Extract the [X, Y] coordinate from the center of the cell holding the provided text.  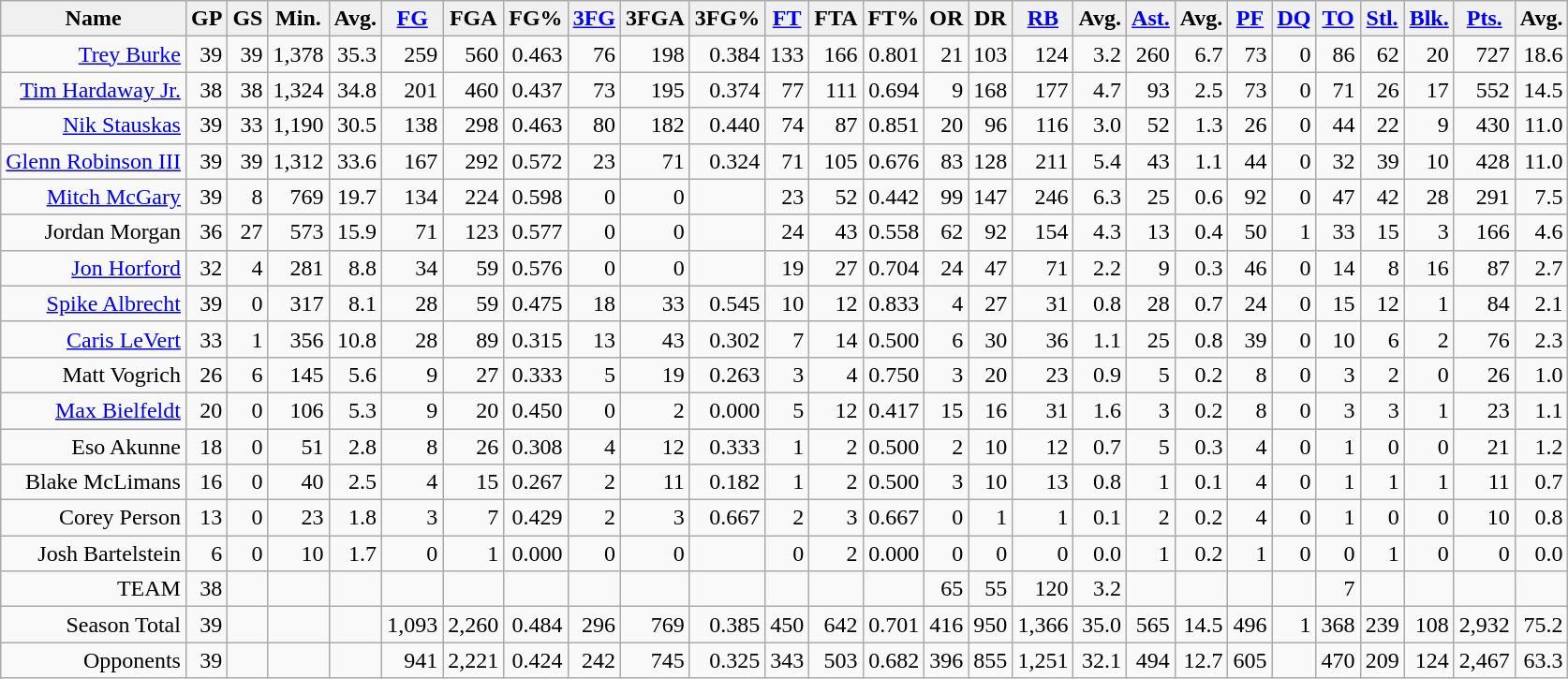
Season Total [94, 625]
55 [991, 589]
84 [1484, 303]
17 [1429, 90]
356 [298, 339]
0.545 [727, 303]
TEAM [94, 589]
Pts. [1484, 19]
1.6 [1100, 410]
950 [991, 625]
Corey Person [94, 518]
2.3 [1542, 339]
0.572 [536, 161]
2,467 [1484, 660]
Ast. [1151, 19]
0.417 [894, 410]
32.1 [1100, 660]
19.7 [356, 197]
2,221 [474, 660]
201 [412, 90]
PF [1250, 19]
0.450 [536, 410]
4.3 [1100, 232]
430 [1484, 125]
242 [594, 660]
80 [594, 125]
0.682 [894, 660]
642 [836, 625]
0.704 [894, 268]
0.577 [536, 232]
Blk. [1429, 19]
35.3 [356, 54]
560 [474, 54]
396 [946, 660]
1,324 [298, 90]
209 [1383, 660]
116 [1043, 125]
0.384 [727, 54]
133 [787, 54]
0.429 [536, 518]
Max Bielfeldt [94, 410]
2.1 [1542, 303]
40 [298, 482]
198 [656, 54]
22 [1383, 125]
296 [594, 625]
1.7 [356, 554]
50 [1250, 232]
Nik Stauskas [94, 125]
33.6 [356, 161]
FG% [536, 19]
Eso Akunne [94, 447]
0.6 [1201, 197]
428 [1484, 161]
0.598 [536, 197]
0.385 [727, 625]
281 [298, 268]
99 [946, 197]
134 [412, 197]
RB [1043, 19]
FG [412, 19]
0.308 [536, 447]
30.5 [356, 125]
4.7 [1100, 90]
260 [1151, 54]
138 [412, 125]
Josh Bartelstein [94, 554]
0.484 [536, 625]
3FGA [656, 19]
145 [298, 375]
FT [787, 19]
1,378 [298, 54]
GP [206, 19]
93 [1151, 90]
0.9 [1100, 375]
0.801 [894, 54]
292 [474, 161]
DQ [1294, 19]
0.324 [727, 161]
4.6 [1542, 232]
OR [946, 19]
1,312 [298, 161]
Tim Hardaway Jr. [94, 90]
FT% [894, 19]
605 [1250, 660]
1,251 [1043, 660]
74 [787, 125]
745 [656, 660]
855 [991, 660]
Trey Burke [94, 54]
0.182 [727, 482]
5.3 [356, 410]
416 [946, 625]
103 [991, 54]
111 [836, 90]
1.8 [356, 518]
FTA [836, 19]
503 [836, 660]
168 [991, 90]
77 [787, 90]
0.694 [894, 90]
12.7 [1201, 660]
573 [298, 232]
2.7 [1542, 268]
1,093 [412, 625]
0.833 [894, 303]
Spike Albrecht [94, 303]
167 [412, 161]
224 [474, 197]
35.0 [1100, 625]
343 [787, 660]
0.437 [536, 90]
3FG% [727, 19]
3FG [594, 19]
1.2 [1542, 447]
46 [1250, 268]
177 [1043, 90]
0.558 [894, 232]
89 [474, 339]
Mitch McGary [94, 197]
7.5 [1542, 197]
460 [474, 90]
15.9 [356, 232]
6.3 [1100, 197]
Jordan Morgan [94, 232]
0.325 [727, 660]
0.750 [894, 375]
8.8 [356, 268]
0.440 [727, 125]
Jon Horford [94, 268]
Matt Vogrich [94, 375]
182 [656, 125]
470 [1338, 660]
2.2 [1100, 268]
0.475 [536, 303]
0.302 [727, 339]
128 [991, 161]
1,190 [298, 125]
1.0 [1542, 375]
108 [1429, 625]
5.4 [1100, 161]
Glenn Robinson III [94, 161]
2,260 [474, 625]
565 [1151, 625]
42 [1383, 197]
10.8 [356, 339]
147 [991, 197]
496 [1250, 625]
96 [991, 125]
941 [412, 660]
195 [656, 90]
0.424 [536, 660]
Blake McLimans [94, 482]
0.263 [727, 375]
Opponents [94, 660]
120 [1043, 589]
0.442 [894, 197]
0.315 [536, 339]
0.4 [1201, 232]
106 [298, 410]
105 [836, 161]
123 [474, 232]
552 [1484, 90]
Stl. [1383, 19]
154 [1043, 232]
63.3 [1542, 660]
2.8 [356, 447]
259 [412, 54]
18.6 [1542, 54]
368 [1338, 625]
83 [946, 161]
GS [247, 19]
246 [1043, 197]
Name [94, 19]
34 [412, 268]
6.7 [1201, 54]
1.3 [1201, 125]
0.676 [894, 161]
239 [1383, 625]
86 [1338, 54]
494 [1151, 660]
5.6 [356, 375]
DR [991, 19]
0.701 [894, 625]
30 [991, 339]
450 [787, 625]
0.576 [536, 268]
75.2 [1542, 625]
8.1 [356, 303]
Caris LeVert [94, 339]
211 [1043, 161]
727 [1484, 54]
0.851 [894, 125]
TO [1338, 19]
317 [298, 303]
65 [946, 589]
1,366 [1043, 625]
Min. [298, 19]
51 [298, 447]
3.0 [1100, 125]
298 [474, 125]
2,932 [1484, 625]
0.374 [727, 90]
34.8 [356, 90]
291 [1484, 197]
FGA [474, 19]
0.267 [536, 482]
